Capture the cell that displays the provided text and extract its (x, y) central coordinate. 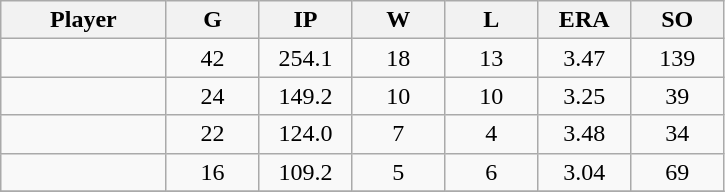
6 (492, 172)
69 (678, 172)
13 (492, 58)
34 (678, 134)
3.04 (584, 172)
3.47 (584, 58)
Player (84, 20)
22 (212, 134)
24 (212, 96)
7 (398, 134)
IP (306, 20)
149.2 (306, 96)
39 (678, 96)
3.25 (584, 96)
L (492, 20)
G (212, 20)
3.48 (584, 134)
SO (678, 20)
124.0 (306, 134)
18 (398, 58)
42 (212, 58)
109.2 (306, 172)
W (398, 20)
139 (678, 58)
254.1 (306, 58)
16 (212, 172)
5 (398, 172)
ERA (584, 20)
4 (492, 134)
